Pinpoint the cell where the given text exists, returning its [X, Y] midpoint coordinate. 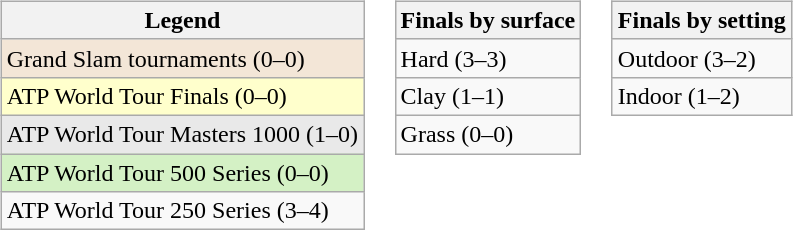
ATP World Tour 250 Series (3–4) [182, 211]
Finals by surface [488, 20]
Grand Slam tournaments (0–0) [182, 58]
Clay (1–1) [488, 96]
Finals by setting [702, 20]
Outdoor (3–2) [702, 58]
ATP World Tour Finals (0–0) [182, 96]
Indoor (1–2) [702, 96]
Hard (3–3) [488, 58]
ATP World Tour 500 Series (0–0) [182, 173]
ATP World Tour Masters 1000 (1–0) [182, 134]
Grass (0–0) [488, 134]
Legend [182, 20]
